Return (x, y) of the center of cell containing provided text 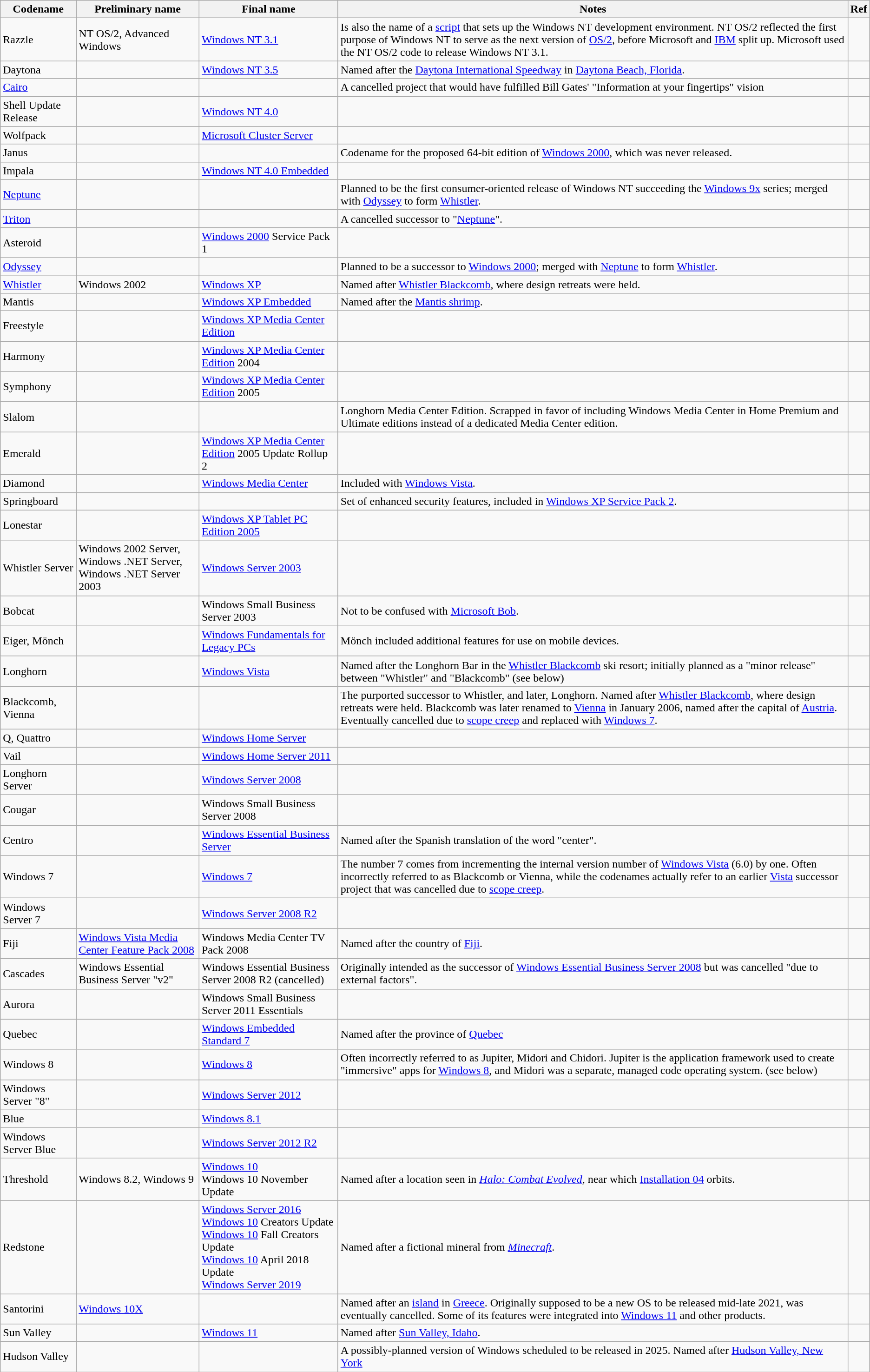
Windows Essential Business Server 2008 R2 (cancelled) (269, 974)
NT OS/2, Advanced Windows (138, 40)
Janus (38, 153)
Windows 8.1 (269, 1119)
A possibly-planned version of Windows scheduled to be released in 2025. Named after Hudson Valley, New York (593, 1357)
Named after the Spanish translation of the word "center". (593, 841)
Aurora (38, 1004)
Windows Embedded Standard 7 (269, 1034)
Freestyle (38, 326)
Vail (38, 756)
Windows 10Windows 10 November Update (269, 1179)
Microsoft Cluster Server (269, 135)
Razzle (38, 40)
Mönch included additional features for use on mobile devices. (593, 641)
Windows NT 3.5 (269, 70)
Whistler (38, 284)
Santorini (38, 1308)
Planned to be a successor to Windows 2000; merged with Neptune to form Whistler. (593, 266)
Windows NT 4.0 Embedded (269, 171)
Planned to be the first consumer-oriented release of Windows NT succeeding the Windows 9x series; merged with Odyssey to form Whistler. (593, 194)
Windows Media Center (269, 484)
Set of enhanced security features, included in Windows XP Service Pack 2. (593, 501)
Windows Small Business Server 2003 (269, 611)
Windows Vista Media Center Feature Pack 2008 (138, 944)
Windows Server 2016Windows 10 Creators UpdateWindows 10 Fall Creators UpdateWindows 10 April 2018 UpdateWindows Server 2019 (269, 1247)
Windows Home Server 2011 (269, 756)
Named after the province of Quebec (593, 1034)
Windows Vista (269, 671)
Q, Quattro (38, 738)
Wolfpack (38, 135)
Windows 2002 (138, 284)
Harmony (38, 356)
Windows Server 2008 (269, 780)
Windows Essential Business Server "v2" (138, 974)
Originally intended as the successor of Windows Essential Business Server 2008 but was cancelled "due to external factors". (593, 974)
Quebec (38, 1034)
Preliminary name (138, 9)
Neptune (38, 194)
Lonestar (38, 525)
Windows Server 2003 (269, 568)
Windows NT 3.1 (269, 40)
A cancelled project that would have fulfilled Bill Gates' "Information at your fingertips" vision (593, 87)
Blue (38, 1119)
Named after Whistler Blackcomb, where design retreats were held. (593, 284)
Windows XP Media Center Edition 2005 (269, 387)
Windows Essential Business Server (269, 841)
Windows 2000 Service Pack 1 (269, 243)
Bobcat (38, 611)
A cancelled successor to "Neptune". (593, 219)
Not to be confused with Microsoft Bob. (593, 611)
Fiji (38, 944)
Windows Server 2008 R2 (269, 913)
Longhorn (38, 671)
Whistler Server (38, 568)
Windows 11 (269, 1333)
Windows Server 2012 (269, 1094)
Notes (593, 9)
Windows 10X (138, 1308)
Windows XP Media Center Edition (269, 326)
Final name (269, 9)
Eiger, Mönch (38, 641)
Odyssey (38, 266)
Named after the Mantis shrimp. (593, 302)
Asteroid (38, 243)
Windows XP (269, 284)
Windows Fundamentals for Legacy PCs (269, 641)
Named after a location seen in Halo: Combat Evolved, near which Installation 04 orbits. (593, 1179)
Named after the Daytona International Speedway in Daytona Beach, Florida. (593, 70)
Codename for the proposed 64-bit edition of Windows 2000, which was never released. (593, 153)
Cougar (38, 810)
Daytona (38, 70)
Windows 8.2, Windows 9 (138, 1179)
Windows Media Center TV Pack 2008 (269, 944)
Codename (38, 9)
Cascades (38, 974)
Named after Sun Valley, Idaho. (593, 1333)
Redstone (38, 1247)
Centro (38, 841)
Slalom (38, 417)
Windows XP Embedded (269, 302)
Springboard (38, 501)
Windows Server 7 (38, 913)
Mantis (38, 302)
Windows XP Media Center Edition 2004 (269, 356)
Diamond (38, 484)
Windows NT 4.0 (269, 112)
Included with Windows Vista. (593, 484)
Windows 2002 Server,Windows .NET Server,Windows .NET Server 2003 (138, 568)
Emerald (38, 453)
Windows XP Tablet PC Edition 2005 (269, 525)
Windows Server Blue (38, 1143)
Windows Server 2012 R2 (269, 1143)
Threshold (38, 1179)
Longhorn Server (38, 780)
Ref (859, 9)
Symphony (38, 387)
Windows XP Media Center Edition 2005 Update Rollup 2 (269, 453)
Windows Server "8" (38, 1094)
Windows Home Server (269, 738)
Hudson Valley (38, 1357)
Impala (38, 171)
Named after the country of Fiji. (593, 944)
Triton (38, 219)
Named after a fictional mineral from Minecraft. (593, 1247)
Windows Small Business Server 2011 Essentials (269, 1004)
Shell Update Release (38, 112)
Blackcomb, Vienna (38, 708)
Cairo (38, 87)
Windows Small Business Server 2008 (269, 810)
Sun Valley (38, 1333)
